From the cell containing the given text, extract its center point as [x, y] coordinate. 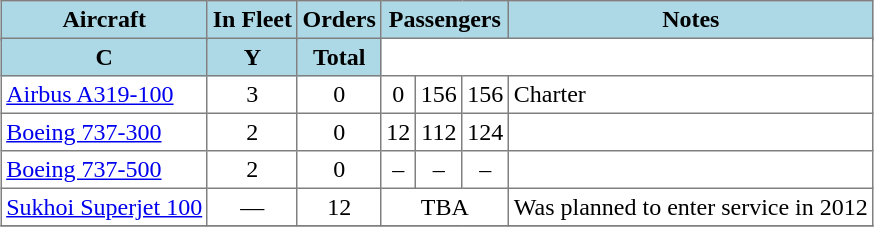
112 [439, 132]
Sukhoi Superjet 100 [104, 207]
Boeing 737-300 [104, 132]
Aircraft [104, 20]
In Fleet [252, 20]
Total [339, 57]
Notes [691, 20]
TBA [445, 207]
Y [252, 57]
3 [252, 95]
C [104, 57]
124 [485, 132]
Passengers [445, 20]
— [252, 207]
Airbus A319-100 [104, 95]
Boeing 737-500 [104, 170]
Charter [691, 95]
Orders [339, 20]
Was planned to enter service in 2012 [691, 207]
